Determine the [x, y] coordinate at the center of the cell enclosing the given text.  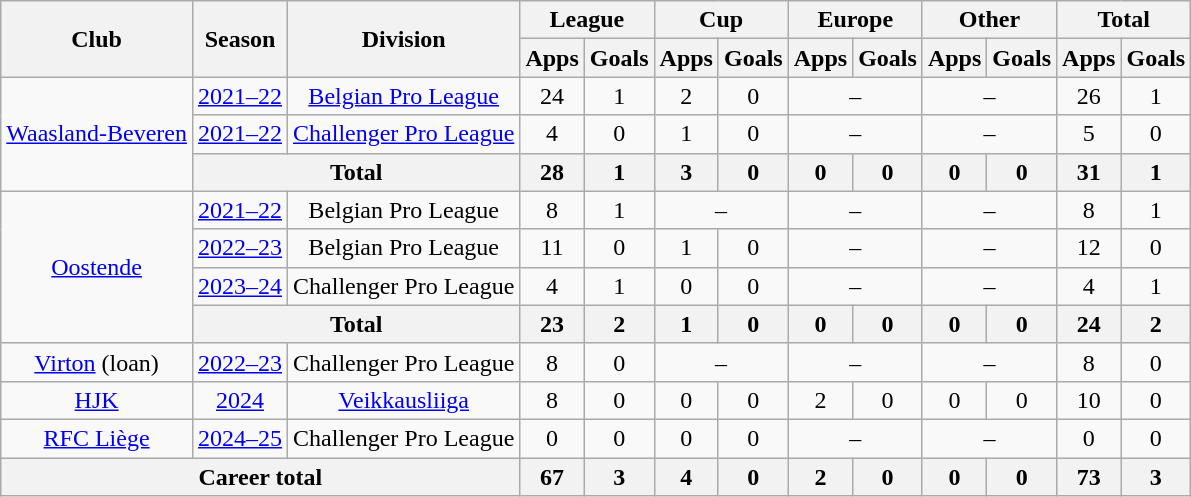
Veikkausliiga [404, 400]
12 [1089, 248]
HJK [97, 400]
23 [552, 324]
Division [404, 39]
73 [1089, 477]
67 [552, 477]
Career total [260, 477]
Cup [721, 20]
Europe [855, 20]
31 [1089, 172]
28 [552, 172]
26 [1089, 96]
10 [1089, 400]
Oostende [97, 267]
5 [1089, 134]
Waasland-Beveren [97, 134]
2024–25 [240, 438]
2023–24 [240, 286]
11 [552, 248]
Other [989, 20]
2024 [240, 400]
League [587, 20]
Club [97, 39]
Virton (loan) [97, 362]
Season [240, 39]
RFC Liège [97, 438]
